Determine the (x, y) coordinate at the center of the cell enclosing the given text.  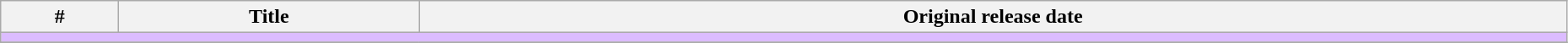
# (60, 17)
Title (269, 17)
Original release date (993, 17)
